Return the (X, Y) coordinate for the center point of the cell that contains the specified text.  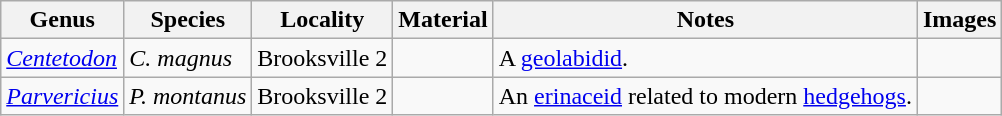
An erinaceid related to modern hedgehogs. (705, 96)
Genus (62, 20)
Images (959, 20)
Parvericius (62, 96)
Locality (322, 20)
C. magnus (188, 58)
Centetodon (62, 58)
Species (188, 20)
Notes (705, 20)
A geolabidid. (705, 58)
P. montanus (188, 96)
Material (443, 20)
